Capture the cell that displays the provided text and extract its [x, y] central coordinate. 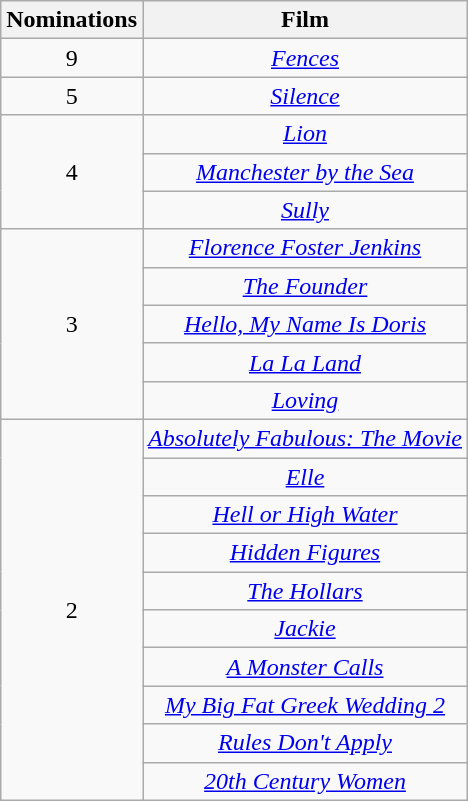
A Monster Calls [304, 667]
La La Land [304, 362]
Rules Don't Apply [304, 743]
Sully [304, 210]
5 [72, 96]
Loving [304, 400]
Hello, My Name Is Doris [304, 324]
2 [72, 610]
The Hollars [304, 591]
Silence [304, 96]
Lion [304, 134]
Nominations [72, 20]
Jackie [304, 629]
My Big Fat Greek Wedding 2 [304, 705]
Fences [304, 58]
Film [304, 20]
The Founder [304, 286]
3 [72, 324]
Florence Foster Jenkins [304, 248]
Absolutely Fabulous: The Movie [304, 438]
Manchester by the Sea [304, 172]
4 [72, 172]
9 [72, 58]
20th Century Women [304, 781]
Hidden Figures [304, 553]
Hell or High Water [304, 515]
Elle [304, 477]
